Extract the (X, Y) coordinate from the center of the cell holding the provided text.  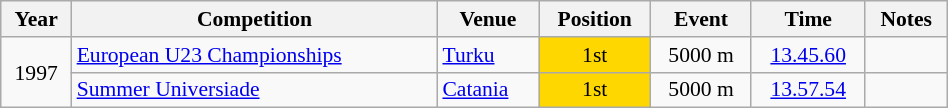
Event (701, 19)
Summer Universiade (255, 90)
13.45.60 (808, 55)
1997 (36, 72)
Time (808, 19)
13.57.54 (808, 90)
Notes (906, 19)
Year (36, 19)
Position (595, 19)
Turku (488, 55)
Catania (488, 90)
Competition (255, 19)
Venue (488, 19)
European U23 Championships (255, 55)
